Provide the (X, Y) coordinate of the cell's center where the given text is located.  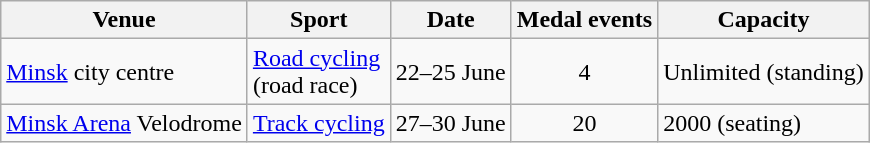
Capacity (764, 20)
Medal events (584, 20)
Minsk city centre (124, 72)
Minsk Arena Velodrome (124, 123)
Venue (124, 20)
2000 (seating) (764, 123)
4 (584, 72)
27–30 June (450, 123)
20 (584, 123)
22–25 June (450, 72)
Sport (318, 20)
Date (450, 20)
Track cycling (318, 123)
Unlimited (standing) (764, 72)
Road cycling(road race) (318, 72)
